Find where the given text appears and provide that cell's center as (X, Y) coordinate. 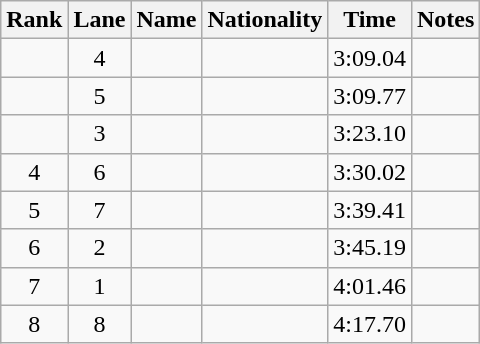
Lane (100, 20)
Nationality (265, 20)
Name (166, 20)
3:09.04 (370, 58)
3:09.77 (370, 96)
4:17.70 (370, 324)
4:01.46 (370, 286)
3 (100, 134)
Rank (34, 20)
3:23.10 (370, 134)
1 (100, 286)
3:45.19 (370, 248)
Time (370, 20)
Notes (445, 20)
2 (100, 248)
3:30.02 (370, 172)
3:39.41 (370, 210)
